Locate the cell with the specified text and output its [x, y] center coordinate. 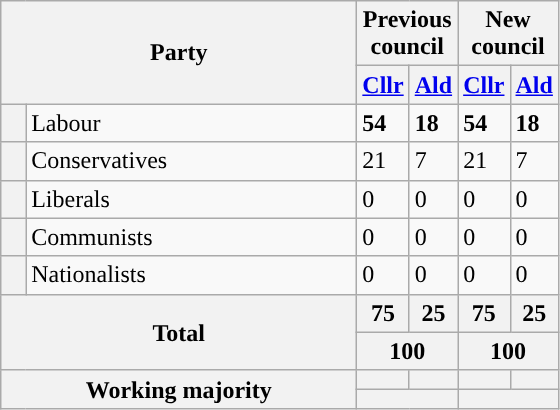
New council [508, 34]
Total [179, 332]
Liberals [192, 199]
Previous council [408, 34]
Working majority [179, 389]
Nationalists [192, 275]
Party [179, 52]
Communists [192, 237]
Labour [192, 123]
Conservatives [192, 161]
